Locate the cell with the specified text and output its [X, Y] center coordinate. 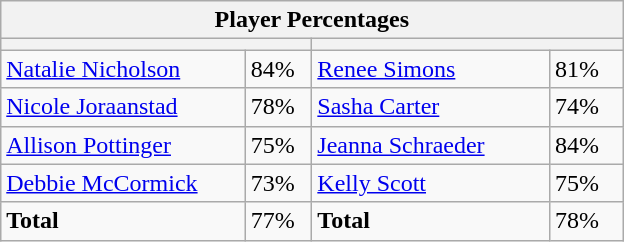
Nicole Joraanstad [124, 107]
Sasha Carter [431, 107]
81% [586, 69]
Jeanna Schraeder [431, 145]
77% [278, 221]
Player Percentages [312, 20]
Debbie McCormick [124, 183]
73% [278, 183]
74% [586, 107]
Allison Pottinger [124, 145]
Natalie Nicholson [124, 69]
Kelly Scott [431, 183]
Renee Simons [431, 69]
